Provide the (x, y) coordinate of the cell's center where the given text is located.  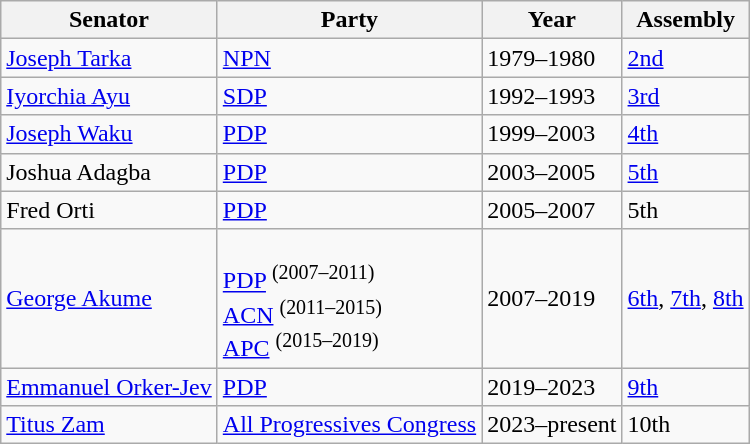
Party (349, 20)
Joseph Tarka (110, 58)
NPN (349, 58)
2nd (686, 58)
Emmanuel Orker-Jev (110, 387)
1999–2003 (552, 134)
4th (686, 134)
Joshua Adagba (110, 172)
Year (552, 20)
3rd (686, 96)
1992–1993 (552, 96)
6th, 7th, 8th (686, 298)
Titus Zam (110, 425)
10th (686, 425)
SDP (349, 96)
Joseph Waku (110, 134)
2023–present (552, 425)
1979–1980 (552, 58)
Assembly (686, 20)
All Progressives Congress (349, 425)
2007–2019 (552, 298)
Senator (110, 20)
2019–2023 (552, 387)
Fred Orti (110, 210)
2005–2007 (552, 210)
PDP (2007–2011) ACN (2011–2015) APC (2015–2019) (349, 298)
2003–2005 (552, 172)
George Akume (110, 298)
9th (686, 387)
Iyorchia Ayu (110, 96)
